Capture the cell that displays the provided text and extract its (x, y) central coordinate. 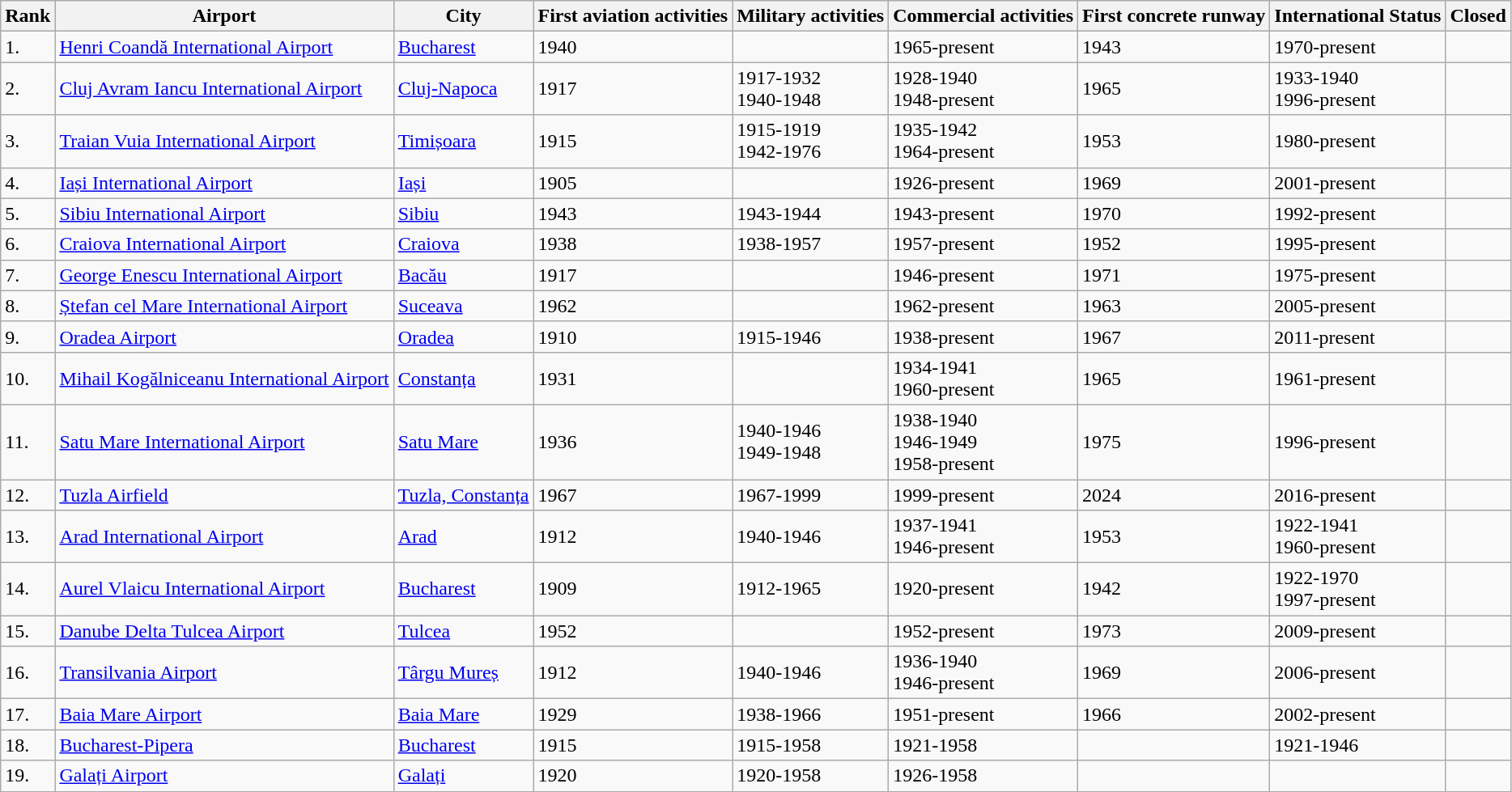
Satu Mare International Airport (224, 442)
7. (28, 275)
15. (28, 631)
12. (28, 494)
Oradea (463, 337)
2024 (1174, 494)
Craiova (463, 244)
Galați (463, 776)
1975 (1174, 442)
2005-present (1358, 306)
1920-1958 (811, 776)
1922-19701997-present (1358, 589)
18. (28, 745)
Târgu Mureș (463, 673)
1940 (633, 47)
9. (28, 337)
Baia Mare Airport (224, 714)
Arad International Airport (224, 537)
1917-19321940-1948 (811, 89)
1962-present (983, 306)
1970-present (1358, 47)
1971 (1174, 275)
11. (28, 442)
1931 (633, 379)
Airport (224, 16)
Suceava (463, 306)
1965-present (983, 47)
1938-1957 (811, 244)
1938-19401946-19491958-present (983, 442)
Commercial activities (983, 16)
Sibiu (463, 214)
1920-present (983, 589)
1996-present (1358, 442)
1926-present (983, 183)
1938-present (983, 337)
1962 (633, 306)
1. (28, 47)
1934-19411960-present (983, 379)
2011-present (1358, 337)
Craiova International Airport (224, 244)
16. (28, 673)
1937-19411946-present (983, 537)
1946-present (983, 275)
1999-present (983, 494)
1921-1946 (1358, 745)
International Status (1358, 16)
Military activities (811, 16)
1970 (1174, 214)
1910 (633, 337)
1966 (1174, 714)
1967-1999 (811, 494)
Tuzla, Constanța (463, 494)
1929 (633, 714)
1980-present (1358, 141)
13. (28, 537)
Satu Mare (463, 442)
1973 (1174, 631)
Baia Mare (463, 714)
1940-19461949-1948 (811, 442)
Constanța (463, 379)
1935-19421964-present (983, 141)
Bacău (463, 275)
1951-present (983, 714)
1915-19191942-1976 (811, 141)
1928-19401948-present (983, 89)
2006-present (1358, 673)
Cluj Avram Iancu International Airport (224, 89)
Tulcea (463, 631)
Oradea Airport (224, 337)
Galați Airport (224, 776)
First concrete runway (1174, 16)
Rank (28, 16)
Danube Delta Tulcea Airport (224, 631)
8. (28, 306)
19. (28, 776)
1926-1958 (983, 776)
1922-19411960-present (1358, 537)
1943-1944 (811, 214)
2001-present (1358, 183)
1942 (1174, 589)
Transilvania Airport (224, 673)
City (463, 16)
10. (28, 379)
Cluj-Napoca (463, 89)
Arad (463, 537)
6. (28, 244)
Tuzla Airfield (224, 494)
1938 (633, 244)
First aviation activities (633, 16)
Timișoara (463, 141)
Iași (463, 183)
4. (28, 183)
1995-present (1358, 244)
Mihail Kogălniceanu International Airport (224, 379)
Henri Coandă International Airport (224, 47)
1943-present (983, 214)
1933-19401996-present (1358, 89)
1975-present (1358, 275)
Iași International Airport (224, 183)
1915-1958 (811, 745)
1936 (633, 442)
Closed (1478, 16)
Traian Vuia International Airport (224, 141)
Ștefan cel Mare International Airport (224, 306)
1961-present (1358, 379)
17. (28, 714)
1992-present (1358, 214)
2009-present (1358, 631)
1921-1958 (983, 745)
1957-present (983, 244)
2. (28, 89)
1963 (1174, 306)
14. (28, 589)
1952-present (983, 631)
5. (28, 214)
George Enescu International Airport (224, 275)
Aurel Vlaicu International Airport (224, 589)
3. (28, 141)
2016-present (1358, 494)
Bucharest-Pipera (224, 745)
2002-present (1358, 714)
1938-1966 (811, 714)
1912-1965 (811, 589)
1915-1946 (811, 337)
1909 (633, 589)
Sibiu International Airport (224, 214)
1905 (633, 183)
1920 (633, 776)
1936-19401946-present (983, 673)
